Output the [X, Y] coordinate of the center of the cell containing the given text.  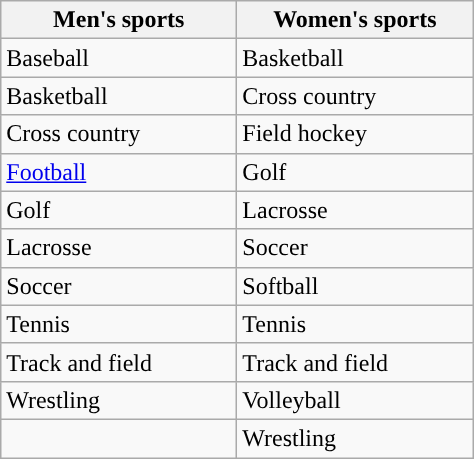
Volleyball [355, 400]
Football [119, 172]
Men's sports [119, 20]
Women's sports [355, 20]
Field hockey [355, 134]
Baseball [119, 58]
Softball [355, 286]
